Scan for the cell matching the given text and deliver its (x, y) coordinate at center. 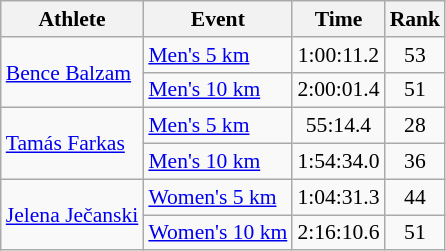
Women's 10 km (218, 233)
Time (338, 19)
2:00:01.4 (338, 90)
Athlete (72, 19)
1:04:31.3 (338, 197)
53 (416, 55)
Bence Balzam (72, 72)
2:16:10.6 (338, 233)
Jelena Ječanski (72, 214)
44 (416, 197)
1:00:11.2 (338, 55)
Tamás Farkas (72, 144)
Rank (416, 19)
28 (416, 126)
Event (218, 19)
55:14.4 (338, 126)
36 (416, 162)
1:54:34.0 (338, 162)
Women's 5 km (218, 197)
